Locate the cell with the specified text and output its [x, y] center coordinate. 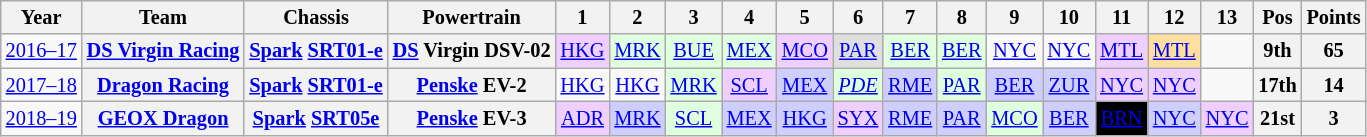
7 [910, 17]
BRN [1122, 118]
GEOX Dragon [164, 118]
13 [1228, 17]
2016–17 [42, 51]
Points [1334, 17]
11 [1122, 17]
Team [164, 17]
12 [1174, 17]
Penske EV-3 [472, 118]
Chassis [316, 17]
4 [750, 17]
Spark SRT05e [316, 118]
65 [1334, 51]
10 [1070, 17]
2017–18 [42, 85]
1 [583, 17]
PDE [858, 85]
14 [1334, 85]
2018–19 [42, 118]
ZUR [1070, 85]
17th [1277, 85]
DS Virgin DSV-02 [472, 51]
5 [805, 17]
DS Virgin Racing [164, 51]
Pos [1277, 17]
Year [42, 17]
6 [858, 17]
BUE [694, 51]
ADR [583, 118]
Powertrain [472, 17]
2 [637, 17]
9 [1014, 17]
21st [1277, 118]
Dragon Racing [164, 85]
Penske EV-2 [472, 85]
8 [962, 17]
9th [1277, 51]
SYX [858, 118]
